From the cell containing the given text, extract its center point as (X, Y) coordinate. 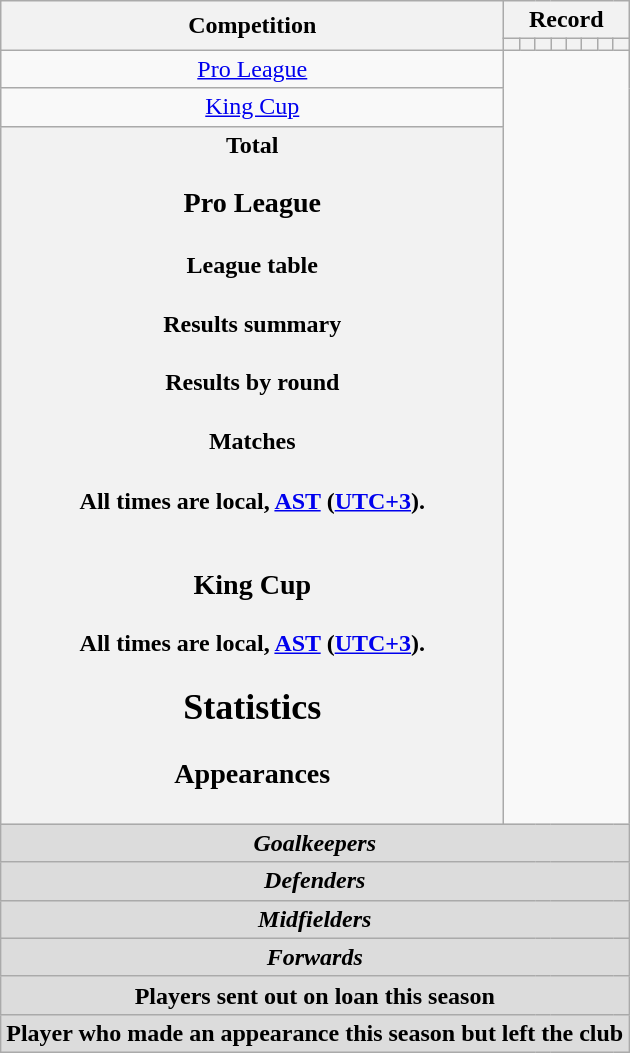
Midfielders (315, 919)
Player who made an appearance this season but left the club (315, 1033)
Pro League (252, 69)
Competition (252, 26)
Defenders (315, 881)
King Cup (252, 107)
Forwards (315, 957)
Record (566, 20)
Players sent out on loan this season (315, 995)
Goalkeepers (315, 843)
